Provide the [X, Y] coordinate of the cell's center where the given text is located.  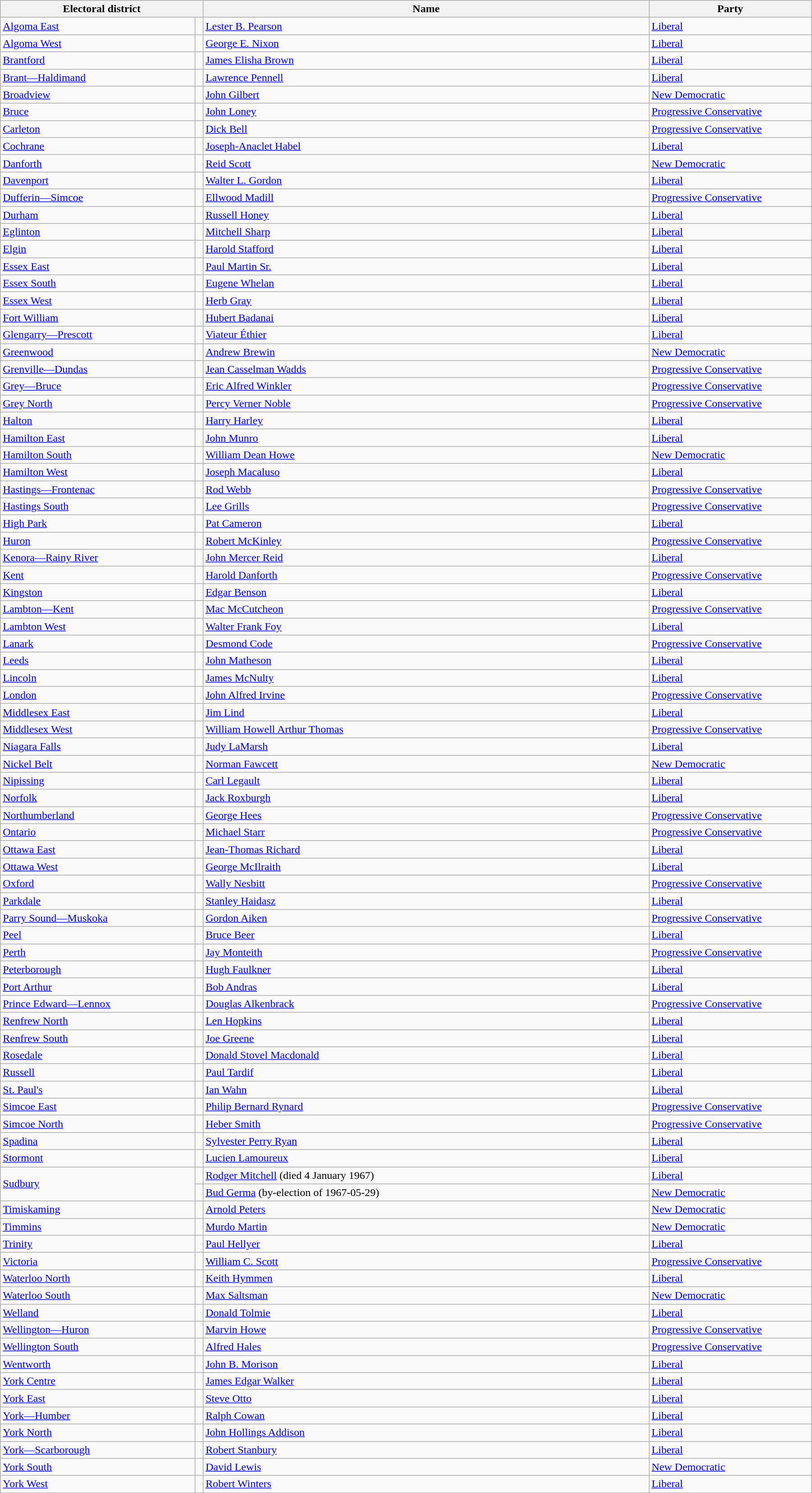
Jack Roxburgh [426, 798]
Rod Webb [426, 489]
Hastings South [98, 507]
Cochrane [98, 146]
Ontario [98, 832]
Northumberland [98, 815]
Edgar Benson [426, 592]
Carleton [98, 129]
Reid Scott [426, 163]
Simcoe East [98, 1107]
Steve Otto [426, 1398]
John Gilbert [426, 95]
Huron [98, 541]
Hamilton South [98, 455]
Eric Alfred Winkler [426, 386]
Wentworth [98, 1364]
Essex West [98, 301]
Trinity [98, 1244]
David Lewis [426, 1467]
Prince Edward—Lennox [98, 1004]
Stormont [98, 1158]
York Centre [98, 1381]
York South [98, 1467]
Ellwood Madill [426, 197]
Robert Stanbury [426, 1450]
Kenora—Rainy River [98, 558]
Bob Andras [426, 986]
Essex South [98, 283]
Robert McKinley [426, 541]
St. Paul's [98, 1090]
Algoma West [98, 43]
Lincoln [98, 678]
Lambton—Kent [98, 609]
Glengarry—Prescott [98, 335]
Lee Grills [426, 507]
Hamilton East [98, 438]
Joe Greene [426, 1038]
Grey North [98, 403]
Niagara Falls [98, 746]
Mitchell Sharp [426, 232]
Jean Casselman Wadds [426, 369]
Wally Nesbitt [426, 884]
Viateur Éthier [426, 335]
Greenwood [98, 352]
Eglinton [98, 232]
Ottawa West [98, 867]
Arnold Peters [426, 1210]
London [98, 695]
Oxford [98, 884]
Renfrew North [98, 1021]
Peterborough [98, 969]
George McIlraith [426, 867]
Bud Germa (by-election of 1967-05-29) [426, 1192]
Paul Tardif [426, 1073]
Robert Winters [426, 1484]
Broadview [98, 95]
Jim Lind [426, 712]
James McNulty [426, 678]
Jay Monteith [426, 952]
Lucien Lamoureux [426, 1158]
Lawrence Pennell [426, 78]
Fort William [98, 318]
Pat Cameron [426, 524]
Desmond Code [426, 644]
Joseph Macaluso [426, 472]
George E. Nixon [426, 43]
Lester B. Pearson [426, 26]
Herb Gray [426, 301]
Mac McCutcheon [426, 609]
Hastings—Frontenac [98, 489]
Algoma East [98, 26]
Len Hopkins [426, 1021]
Perth [98, 952]
Gordon Aiken [426, 918]
Sudbury [98, 1184]
Davenport [98, 180]
Russell Honey [426, 215]
Middlesex West [98, 729]
Rodger Mitchell (died 4 January 1967) [426, 1175]
Party [730, 9]
John Mercer Reid [426, 558]
Dick Bell [426, 129]
Victoria [98, 1261]
Wellington—Huron [98, 1330]
Parkdale [98, 901]
High Park [98, 524]
Walter L. Gordon [426, 180]
Lanark [98, 644]
Stanley Haidasz [426, 901]
James Elisha Brown [426, 60]
Heber Smith [426, 1124]
Nipissing [98, 781]
Timmins [98, 1227]
Marvin Howe [426, 1330]
Waterloo South [98, 1295]
Hugh Faulkner [426, 969]
York—Scarborough [98, 1450]
Michael Starr [426, 832]
Murdo Martin [426, 1227]
William Dean Howe [426, 455]
Wellington South [98, 1347]
Joseph-Anaclet Habel [426, 146]
John Hollings Addison [426, 1433]
John Matheson [426, 661]
Electoral district [102, 9]
Jean-Thomas Richard [426, 849]
Elgin [98, 249]
Judy LaMarsh [426, 746]
Dufferin—Simcoe [98, 197]
Waterloo North [98, 1278]
Timiskaming [98, 1210]
Harold Stafford [426, 249]
Middlesex East [98, 712]
Russell [98, 1073]
Kingston [98, 592]
Percy Verner Noble [426, 403]
Halton [98, 420]
William C. Scott [426, 1261]
Name [426, 9]
Renfrew South [98, 1038]
Essex East [98, 266]
Welland [98, 1313]
Port Arthur [98, 986]
Peel [98, 935]
Kent [98, 575]
Ottawa East [98, 849]
Hamilton West [98, 472]
Grey—Bruce [98, 386]
Harry Harley [426, 420]
Eugene Whelan [426, 283]
Max Saltsman [426, 1295]
York North [98, 1433]
York West [98, 1484]
Carl Legault [426, 781]
Walter Frank Foy [426, 626]
Ian Wahn [426, 1090]
Grenville—Dundas [98, 369]
York—Humber [98, 1415]
Brant—Haldimand [98, 78]
Hubert Badanai [426, 318]
Simcoe North [98, 1124]
John Loney [426, 112]
Parry Sound—Muskoka [98, 918]
Keith Hymmen [426, 1278]
Danforth [98, 163]
Brantford [98, 60]
Bruce [98, 112]
Philip Bernard Rynard [426, 1107]
Douglas Alkenbrack [426, 1004]
Paul Martin Sr. [426, 266]
William Howell Arthur Thomas [426, 729]
Nickel Belt [98, 764]
Durham [98, 215]
Bruce Beer [426, 935]
James Edgar Walker [426, 1381]
Sylvester Perry Ryan [426, 1141]
Donald Stovel Macdonald [426, 1055]
Paul Hellyer [426, 1244]
Donald Tolmie [426, 1313]
John B. Morison [426, 1364]
John Alfred Irvine [426, 695]
Rosedale [98, 1055]
George Hees [426, 815]
Ralph Cowan [426, 1415]
John Munro [426, 438]
Andrew Brewin [426, 352]
York East [98, 1398]
Alfred Hales [426, 1347]
Norfolk [98, 798]
Norman Fawcett [426, 764]
Harold Danforth [426, 575]
Leeds [98, 661]
Lambton West [98, 626]
Spadina [98, 1141]
